Output the [x, y] coordinate of the center of the cell containing the given text.  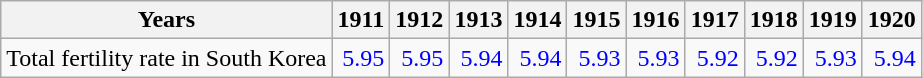
1915 [596, 20]
1913 [478, 20]
1919 [832, 20]
1916 [656, 20]
1918 [774, 20]
1917 [714, 20]
1911 [361, 20]
Total fertility rate in South Korea [166, 58]
Years [166, 20]
1912 [420, 20]
1920 [892, 20]
1914 [538, 20]
